Scan for the cell matching the given text and deliver its (x, y) coordinate at center. 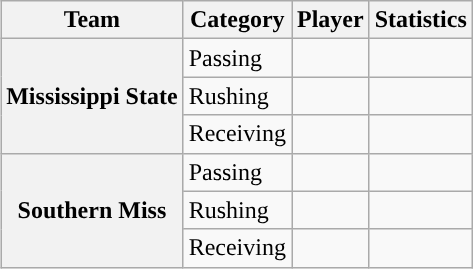
Player (331, 20)
Team (92, 20)
Mississippi State (92, 96)
Category (237, 20)
Southern Miss (92, 210)
Statistics (420, 20)
